Pinpoint the cell where the given text exists, returning its [x, y] midpoint coordinate. 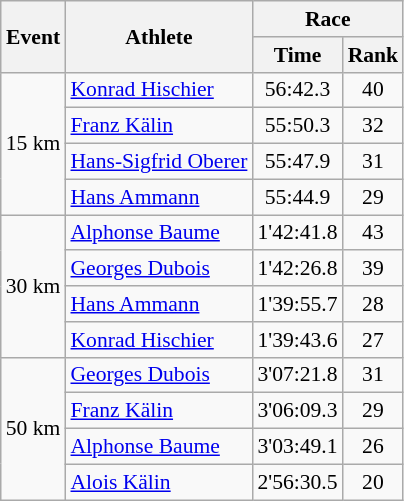
39 [374, 269]
30 km [34, 286]
Race [328, 19]
26 [374, 447]
3'03:49.1 [297, 447]
50 km [34, 428]
43 [374, 233]
55:44.9 [297, 197]
3'06:09.3 [297, 411]
1'42:26.8 [297, 269]
2'56:30.5 [297, 482]
3'07:21.8 [297, 375]
56:42.3 [297, 90]
Alois Kälin [158, 482]
1'39:43.6 [297, 340]
Time [297, 55]
Hans-Sigfrid Oberer [158, 162]
1'39:55.7 [297, 304]
28 [374, 304]
27 [374, 340]
Athlete [158, 36]
32 [374, 126]
Event [34, 36]
1'42:41.8 [297, 233]
Rank [374, 55]
55:47.9 [297, 162]
20 [374, 482]
55:50.3 [297, 126]
15 km [34, 143]
40 [374, 90]
